For the text-containing cell, return its midpoint in (X, Y) coordinate format. 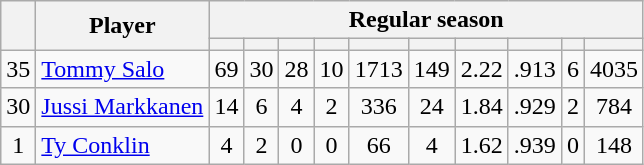
148 (614, 145)
Tommy Salo (122, 69)
35 (18, 69)
10 (332, 69)
14 (226, 107)
.939 (534, 145)
Regular season (426, 20)
66 (378, 145)
Ty Conklin (122, 145)
784 (614, 107)
149 (432, 69)
.913 (534, 69)
2.22 (482, 69)
1 (18, 145)
.929 (534, 107)
1.84 (482, 107)
28 (296, 69)
Jussi Markkanen (122, 107)
1713 (378, 69)
Player (122, 26)
336 (378, 107)
24 (432, 107)
4035 (614, 69)
1.62 (482, 145)
69 (226, 69)
